Return the [X, Y] coordinate for the center point of the cell that contains the specified text.  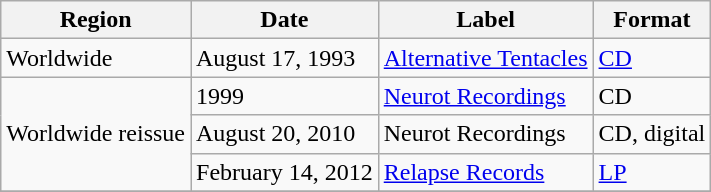
Relapse Records [486, 172]
Date [284, 20]
August 20, 2010 [284, 134]
1999 [284, 96]
February 14, 2012 [284, 172]
LP [652, 172]
Alternative Tentacles [486, 58]
Label [486, 20]
Worldwide reissue [96, 134]
August 17, 1993 [284, 58]
Region [96, 20]
Worldwide [96, 58]
CD, digital [652, 134]
Format [652, 20]
